For the text-containing cell, return its midpoint in [x, y] coordinate format. 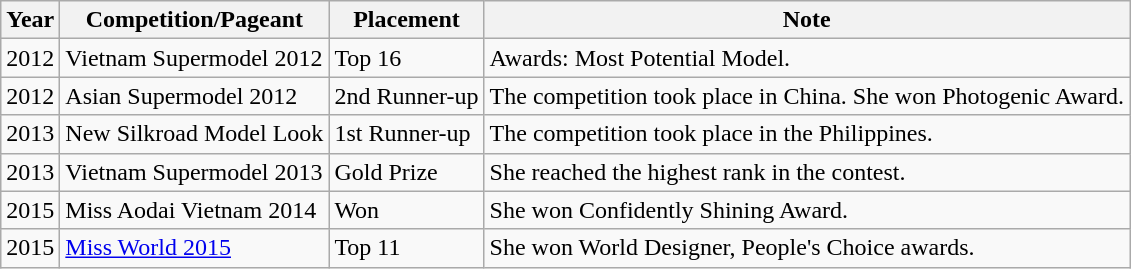
Competition/Pageant [194, 20]
She won World Designer, People's Choice awards. [806, 248]
Vietnam Supermodel 2012 [194, 58]
Vietnam Supermodel 2013 [194, 172]
Miss Aodai Vietnam 2014 [194, 210]
New Silkroad Model Look [194, 134]
Placement [406, 20]
Won [406, 210]
Top 16 [406, 58]
She won Confidently Shining Award. [806, 210]
Awards: Most Potential Model. [806, 58]
1st Runner-up [406, 134]
Gold Prize [406, 172]
2nd Runner-up [406, 96]
Year [30, 20]
The competition took place in China. She won Photogenic Award. [806, 96]
Miss World 2015 [194, 248]
Note [806, 20]
Asian Supermodel 2012 [194, 96]
Top 11 [406, 248]
The competition took place in the Philippines. [806, 134]
She reached the highest rank in the contest. [806, 172]
